Return (X, Y) of the center of cell containing provided text 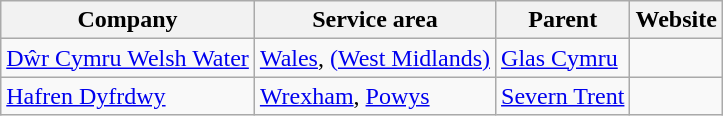
Website (676, 20)
Service area (374, 20)
Company (128, 20)
Wales, (West Midlands) (374, 58)
Glas Cymru (563, 58)
Dŵr Cymru Welsh Water (128, 58)
Wrexham, Powys (374, 96)
Parent (563, 20)
Severn Trent (563, 96)
Hafren Dyfrdwy (128, 96)
